Search for the cell housing the specified text and yield its [x, y] center coordinate. 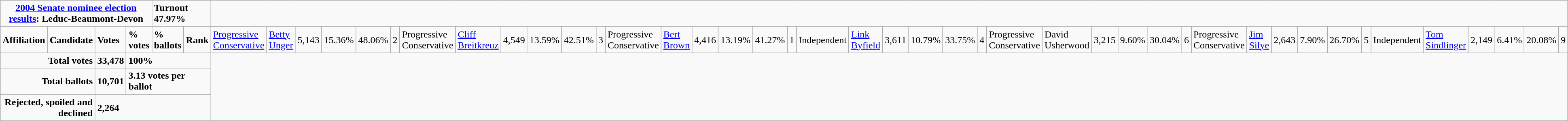
4 [982, 40]
1 [792, 40]
26.70% [1345, 40]
3.13 votes per ballot [168, 81]
3,611 [896, 40]
5,143 [308, 40]
100% [168, 60]
48.06% [373, 40]
David Usherwood [1067, 40]
Candidate [71, 40]
Link Byfield [866, 40]
Jim Silye [1259, 40]
% ballots [167, 40]
9.60% [1133, 40]
2,264 [153, 107]
30.04% [1164, 40]
% votes [139, 40]
2004 Senate nominee election results: Leduc-Beaumont-Devon [76, 14]
4,549 [514, 40]
10,701 [111, 81]
3 [600, 40]
42.51% [578, 40]
Cliff Breitkreuz [478, 40]
33.75% [960, 40]
41.27% [770, 40]
Tom Sindlinger [1446, 40]
Total ballots [48, 81]
15.36% [339, 40]
4,416 [706, 40]
Bert Brown [676, 40]
Votes [111, 40]
Rejected, spoiled and declined [48, 107]
Betty Unger [281, 40]
20.08% [1541, 40]
2,149 [1481, 40]
6.41% [1510, 40]
13.59% [545, 40]
5 [1367, 40]
33,478 [111, 60]
6 [1186, 40]
13.19% [735, 40]
Turnout 47.97% [181, 14]
Rank [197, 40]
9 [1563, 40]
7.90% [1312, 40]
Total votes [48, 60]
Affiliation [24, 40]
2 [395, 40]
2,643 [1285, 40]
3,215 [1104, 40]
10.79% [926, 40]
